Return (X, Y) of the center of cell containing provided text 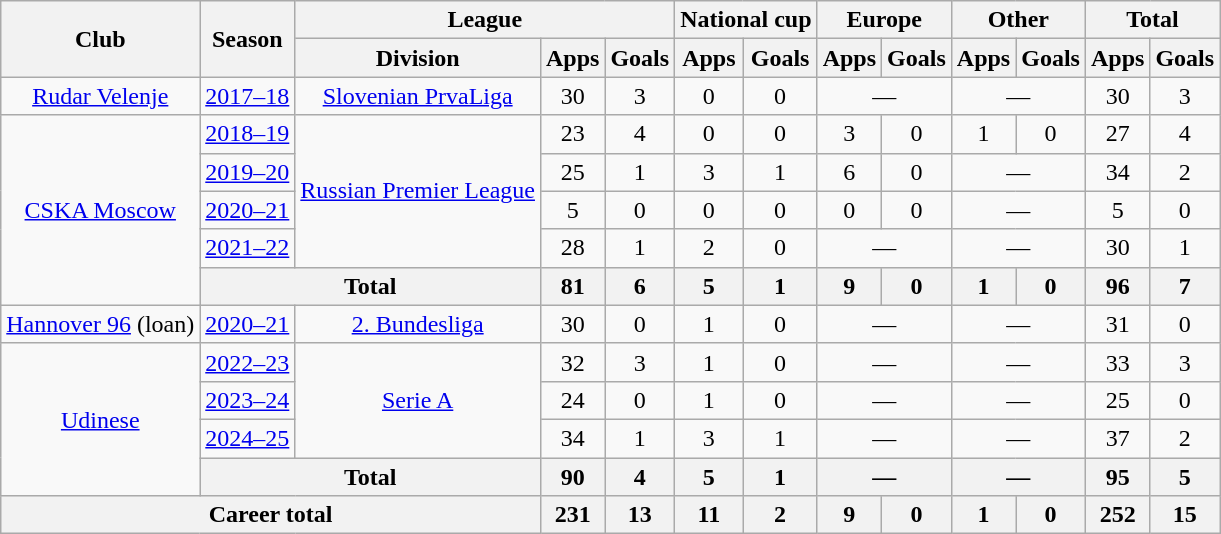
81 (572, 286)
28 (572, 248)
League (485, 20)
11 (709, 515)
23 (572, 134)
Division (418, 58)
90 (572, 477)
Udinese (100, 419)
2. Bundesliga (418, 324)
31 (1117, 324)
37 (1117, 438)
15 (1185, 515)
95 (1117, 477)
2022–23 (248, 362)
33 (1117, 362)
252 (1117, 515)
231 (572, 515)
24 (572, 400)
96 (1117, 286)
2017–18 (248, 96)
2019–20 (248, 172)
Season (248, 39)
Europe (884, 20)
Russian Premier League (418, 191)
Hannover 96 (loan) (100, 324)
CSKA Moscow (100, 210)
32 (572, 362)
Slovenian PrvaLiga (418, 96)
Club (100, 39)
13 (640, 515)
2024–25 (248, 438)
2023–24 (248, 400)
Other (1018, 20)
Serie A (418, 400)
2018–19 (248, 134)
Career total (271, 515)
National cup (746, 20)
Rudar Velenje (100, 96)
7 (1185, 286)
27 (1117, 134)
2021–22 (248, 248)
